From the cell containing the given text, extract its center point as [x, y] coordinate. 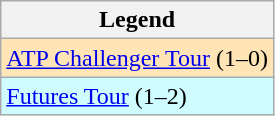
Futures Tour (1–2) [138, 96]
ATP Challenger Tour (1–0) [138, 58]
Legend [138, 20]
